For the text-containing cell, return its midpoint in [x, y] coordinate format. 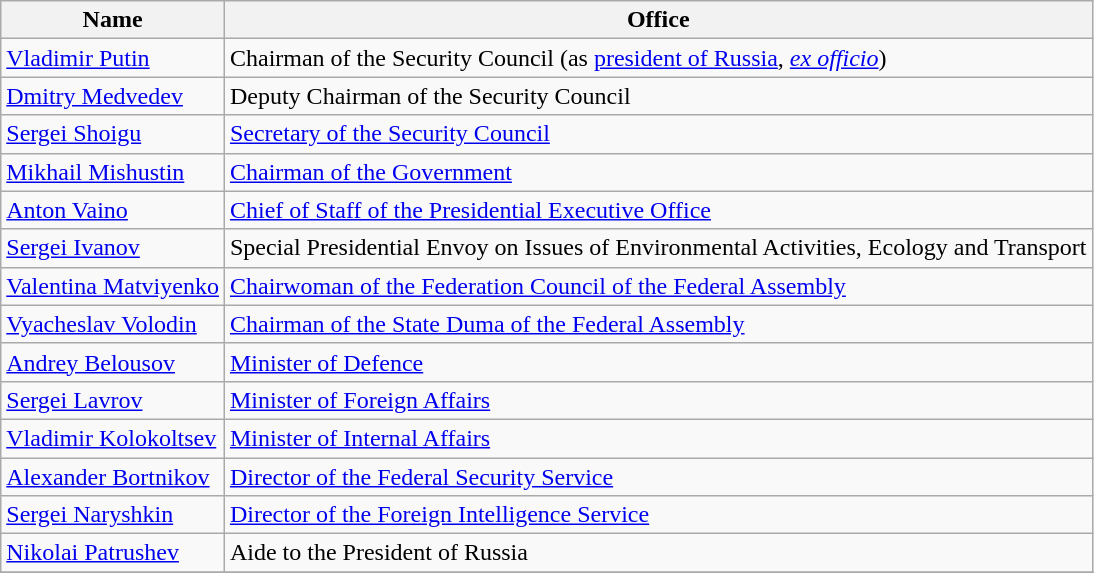
Vladimir Kolokoltsev [113, 438]
Valentina Matviyenko [113, 286]
Vyacheslav Volodin [113, 324]
Director of the Federal Security Service [658, 477]
Sergei Shoigu [113, 134]
Chairwoman of the Federation Council of the Federal Assembly [658, 286]
Name [113, 20]
Minister of Foreign Affairs [658, 400]
Secretary of the Security Council [658, 134]
Sergei Lavrov [113, 400]
Minister of Internal Affairs [658, 438]
Chairman of the State Duma of the Federal Assembly [658, 324]
Nikolai Patrushev [113, 553]
Director of the Foreign Intelligence Service [658, 515]
Mikhail Mishustin [113, 172]
Sergei Ivanov [113, 248]
Andrey Belousov [113, 362]
Aide to the President of Russia [658, 553]
Special Presidential Envoy on Issues of Environmental Activities, Ecology and Transport [658, 248]
Alexander Bortnikov [113, 477]
Dmitry Medvedev [113, 96]
Office [658, 20]
Sergei Naryshkin [113, 515]
Deputy Chairman of the Security Council [658, 96]
Chief of Staff of the Presidential Executive Office [658, 210]
Chairman of the Government [658, 172]
Minister of Defence [658, 362]
Chairman of the Security Council (as president of Russia, ex officio) [658, 58]
Anton Vaino [113, 210]
Vladimir Putin [113, 58]
